Scan for the cell matching the given text and deliver its [x, y] coordinate at center. 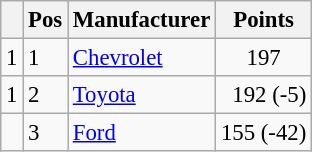
2 [46, 95]
192 (-5) [264, 95]
3 [46, 133]
Points [264, 20]
Manufacturer [142, 20]
Ford [142, 133]
197 [264, 58]
155 (-42) [264, 133]
Toyota [142, 95]
Chevrolet [142, 58]
Pos [46, 20]
